Return (x, y) of the center of cell containing provided text 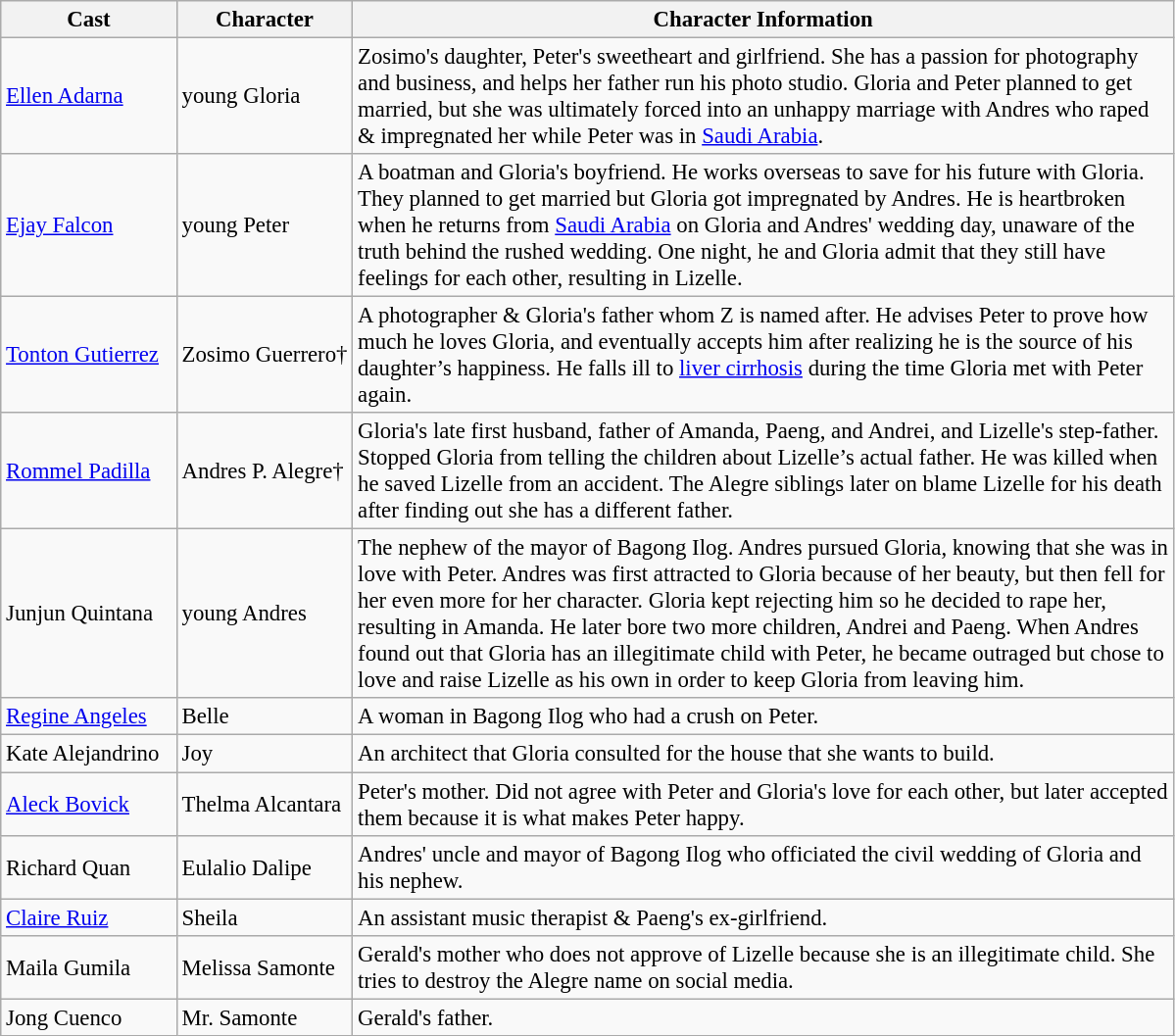
Kate Alejandrino (89, 754)
Gerald's mother who does not approve of Lizelle because she is an illegitimate child. She tries to destroy the Alegre name on social media. (763, 966)
Zosimo Guerrero† (265, 355)
Gerald's father. (763, 1017)
An assistant music therapist & Paeng's ex-girlfriend. (763, 917)
Ejay Falcon (89, 225)
young Peter (265, 225)
A woman in Bagong Ilog who had a crush on Peter. (763, 716)
Jong Cuenco (89, 1017)
Sheila (265, 917)
Eulalio Dalipe (265, 866)
Character Information (763, 20)
young Gloria (265, 96)
young Andres (265, 614)
Tonton Gutierrez (89, 355)
An architect that Gloria consulted for the house that she wants to build. (763, 754)
Richard Quan (89, 866)
Maila Gumila (89, 966)
Ellen Adarna (89, 96)
Junjun Quintana (89, 614)
Aleck Bovick (89, 804)
Joy (265, 754)
Andres' uncle and mayor of Bagong Ilog who officiated the civil wedding of Gloria and his nephew. (763, 866)
Belle (265, 716)
Claire Ruiz (89, 917)
Regine Angeles (89, 716)
Rommel Padilla (89, 470)
Andres P. Alegre† (265, 470)
Character (265, 20)
Peter's mother. Did not agree with Peter and Gloria's love for each other, but later accepted them because it is what makes Peter happy. (763, 804)
Cast (89, 20)
Melissa Samonte (265, 966)
Thelma Alcantara (265, 804)
Mr. Samonte (265, 1017)
